Pinpoint the cell where the given text exists, returning its (x, y) midpoint coordinate. 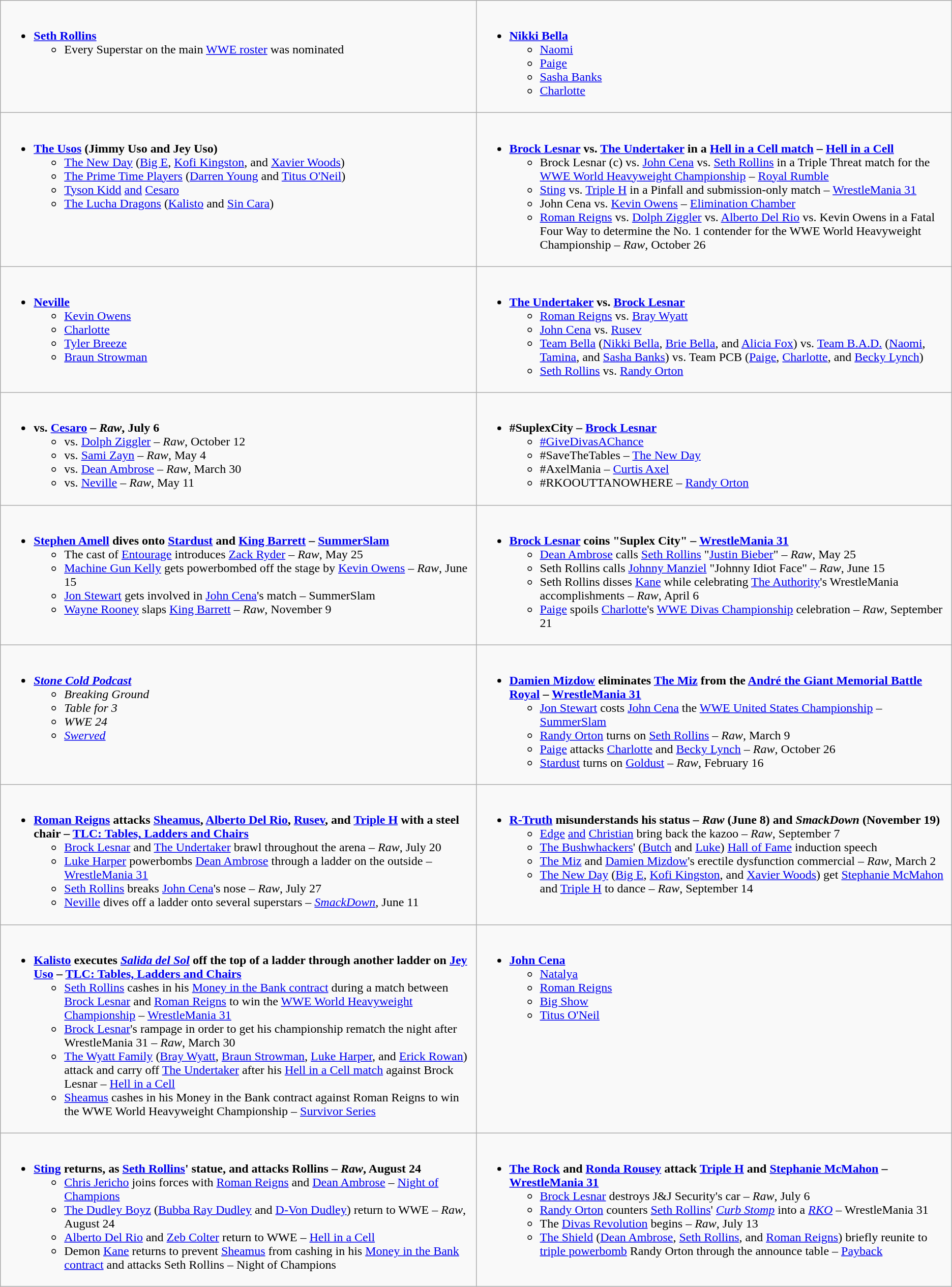
vs. Cesaro – Raw, July 6vs. Dolph Ziggler – Raw, October 12vs. Sami Zayn – Raw, May 4vs. Dean Ambrose – Raw, March 30vs. Neville – Raw, May 11 (238, 448)
Nikki BellaNaomiPaigeSasha BanksCharlotte (714, 57)
John CenaNatalyaRoman ReignsBig ShowTitus O'Neil (714, 1029)
Stone Cold PodcastBreaking GroundTable for 3WWE 24Swerved (238, 715)
Seth RollinsEvery Superstar on the main WWE roster was nominated (238, 57)
#SuplexCity – Brock Lesnar#GiveDivasAChance#SaveTheTables – The New Day#AxelMania – Curtis Axel#RKOOUTTANOWHERE – Randy Orton (714, 448)
NevilleKevin OwensCharlotteTyler BreezeBraun Strowman (238, 330)
